Pinpoint the cell where the given text exists, returning its (x, y) midpoint coordinate. 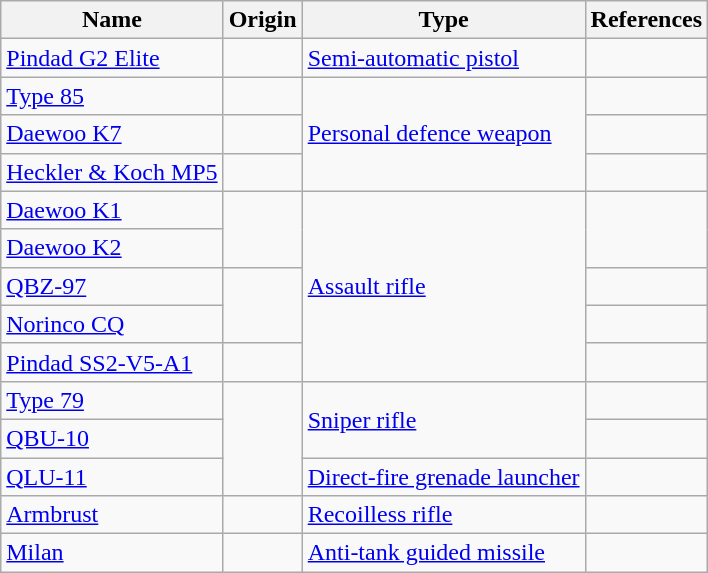
Daewoo K1 (112, 210)
Assault rifle (444, 286)
Direct-fire grenade launcher (444, 477)
Pindad G2 Elite (112, 58)
QBU-10 (112, 438)
Type (444, 20)
Daewoo K2 (112, 248)
Daewoo K7 (112, 134)
Anti-tank guided missile (444, 553)
References (646, 20)
Sniper rifle (444, 419)
Heckler & Koch MP5 (112, 172)
Armbrust (112, 515)
Name (112, 20)
QBZ-97 (112, 286)
QLU-11 (112, 477)
Origin (262, 20)
Milan (112, 553)
Recoilless rifle (444, 515)
Semi-automatic pistol (444, 58)
Norinco CQ (112, 324)
Personal defence weapon (444, 134)
Type 79 (112, 400)
Type 85 (112, 96)
Pindad SS2-V5-A1 (112, 362)
